Detect which cell encompasses the target text, then output its [x, y] center coordinate. 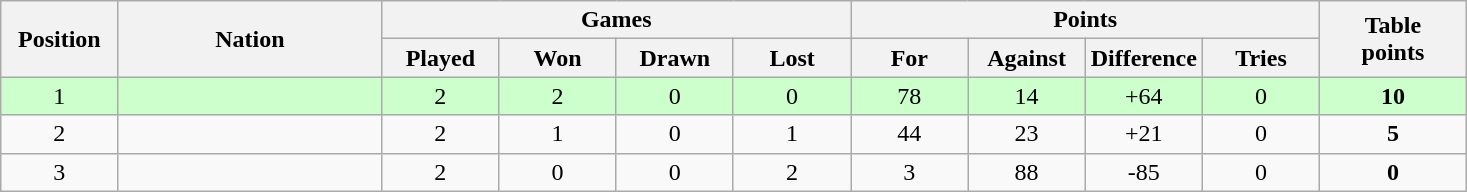
88 [1026, 172]
Lost [792, 58]
Tries [1260, 58]
Games [616, 20]
10 [1394, 96]
14 [1026, 96]
For [910, 58]
Played [440, 58]
Points [1086, 20]
-85 [1144, 172]
Drawn [674, 58]
+64 [1144, 96]
Nation [250, 39]
Tablepoints [1394, 39]
23 [1026, 134]
5 [1394, 134]
78 [910, 96]
Difference [1144, 58]
Position [60, 39]
Against [1026, 58]
+21 [1144, 134]
44 [910, 134]
Won [558, 58]
